Determine the (x, y) coordinate at the center of the cell enclosing the given text.  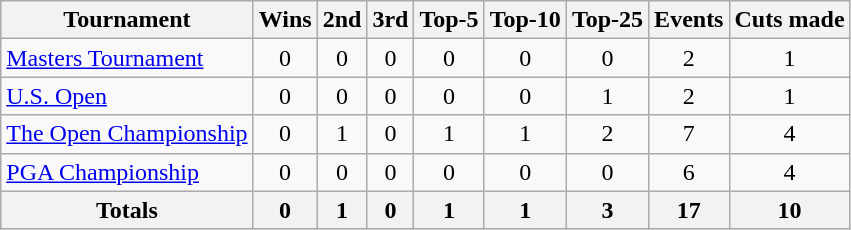
6 (689, 172)
3rd (390, 20)
Totals (127, 210)
Top-25 (607, 20)
Events (689, 20)
Top-10 (525, 20)
Tournament (127, 20)
7 (689, 134)
17 (689, 210)
Top-5 (449, 20)
Masters Tournament (127, 58)
U.S. Open (127, 96)
2nd (342, 20)
Wins (285, 20)
The Open Championship (127, 134)
3 (607, 210)
PGA Championship (127, 172)
Cuts made (790, 20)
10 (790, 210)
